From the cell containing the given text, extract its center point as [X, Y] coordinate. 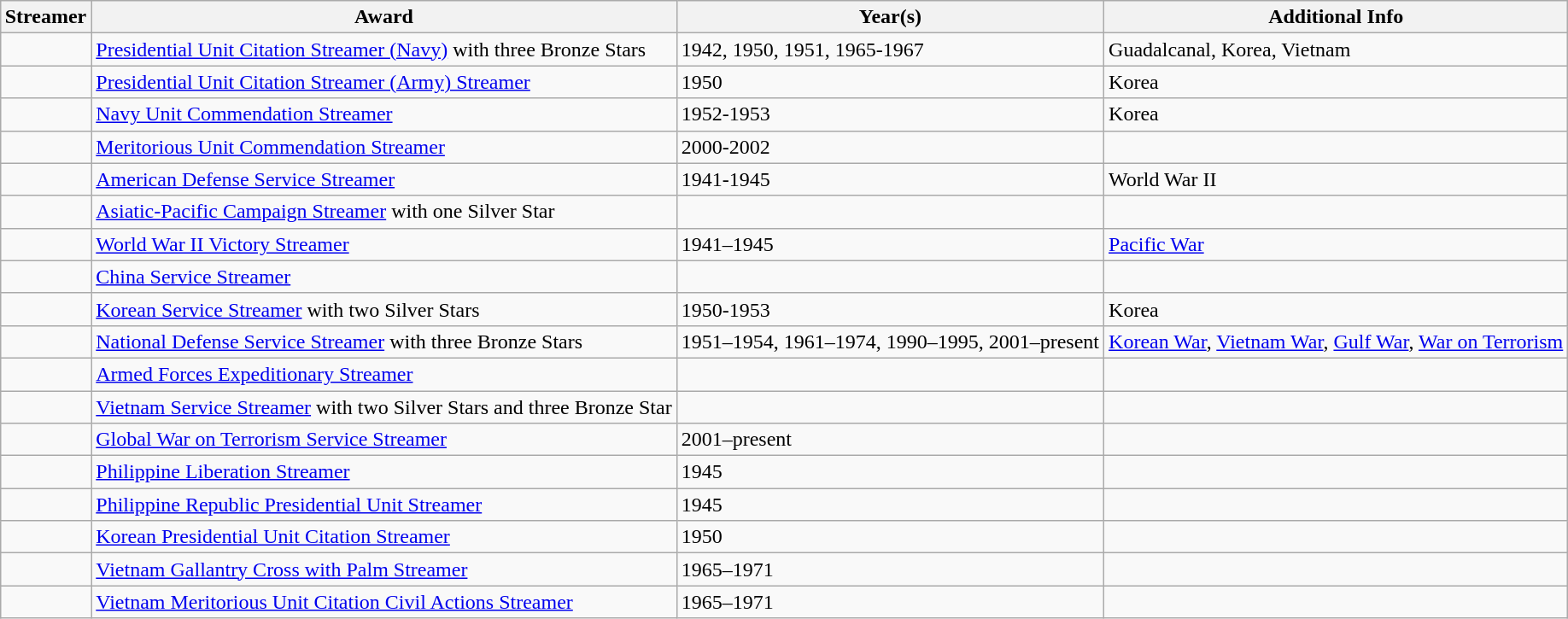
Navy Unit Commendation Streamer [384, 114]
Armed Forces Expeditionary Streamer [384, 374]
Pacific War [1336, 244]
Award [384, 17]
Streamer [46, 17]
1950-1953 [890, 309]
Philippine Liberation Streamer [384, 472]
National Defense Service Streamer with three Bronze Stars [384, 342]
Korean War, Vietnam War, Gulf War, War on Terrorism [1336, 342]
1952-1953 [890, 114]
1941-1945 [890, 179]
2000-2002 [890, 147]
China Service Streamer [384, 277]
Korean Presidential Unit Citation Streamer [384, 537]
Vietnam Meritorious Unit Citation Civil Actions Streamer [384, 602]
Presidential Unit Citation Streamer (Navy) with three Bronze Stars [384, 50]
Presidential Unit Citation Streamer (Army) Streamer [384, 82]
Philippine Republic Presidential Unit Streamer [384, 505]
1951–1954, 1961–1974, 1990–1995, 2001–present [890, 342]
1941–1945 [890, 244]
World War II Victory Streamer [384, 244]
American Defense Service Streamer [384, 179]
Global War on Terrorism Service Streamer [384, 440]
Asiatic-Pacific Campaign Streamer with one Silver Star [384, 212]
Additional Info [1336, 17]
Year(s) [890, 17]
Vietnam Gallantry Cross with Palm Streamer [384, 569]
Meritorious Unit Commendation Streamer [384, 147]
1942, 1950, 1951, 1965-1967 [890, 50]
Guadalcanal, Korea, Vietnam [1336, 50]
Korean Service Streamer with two Silver Stars [384, 309]
2001–present [890, 440]
Vietnam Service Streamer with two Silver Stars and three Bronze Star [384, 407]
World War II [1336, 179]
